Search for the cell housing the specified text and yield its (x, y) center coordinate. 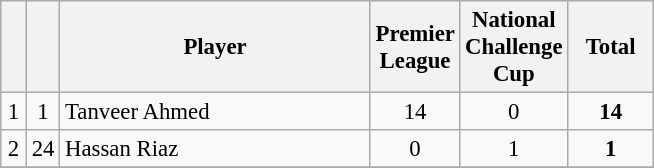
Player (216, 47)
National Challenge Cup (514, 47)
24 (42, 149)
Hassan Riaz (216, 149)
Tanveer Ahmed (216, 112)
2 (14, 149)
Total (611, 47)
Premier League (414, 47)
